From the cell containing the given text, extract its center point as (X, Y) coordinate. 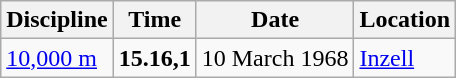
Inzell (405, 58)
15.16,1 (154, 58)
Discipline (57, 20)
10,000 m (57, 58)
Date (275, 20)
Location (405, 20)
10 March 1968 (275, 58)
Time (154, 20)
